Return the [X, Y] coordinate for the center point of the cell that contains the specified text.  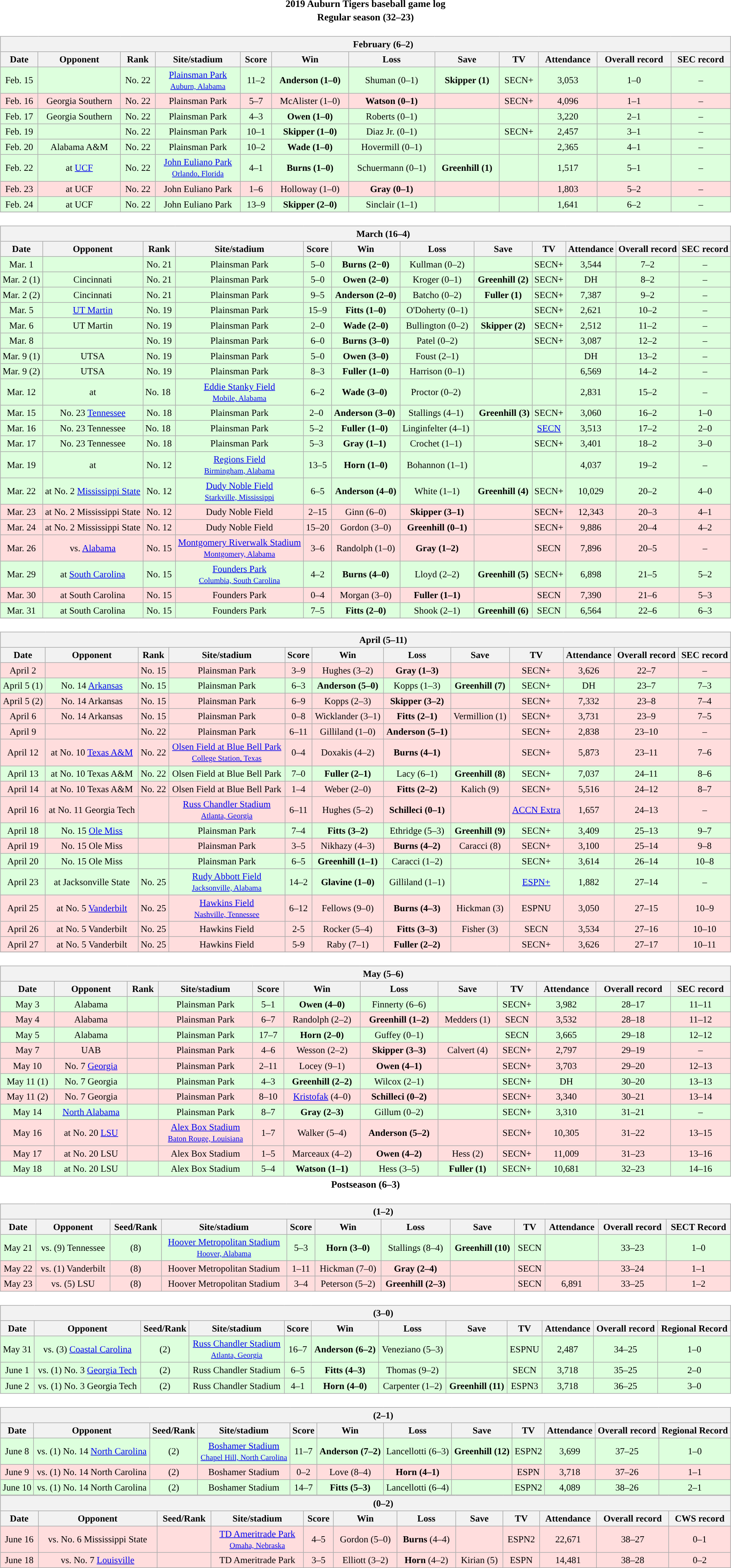
Anderson (7–2) [350, 1451]
20–4 [648, 527]
3,699 [570, 1451]
1–4 [299, 789]
Fitts (1–0) [366, 310]
Greenhill (3) [503, 413]
Gilliland (1–1) [417, 882]
Patel (0–2) [437, 341]
Mar. 15 [21, 413]
19–2 [648, 465]
31–22 [633, 1133]
Skipper (2–0) [310, 204]
Peterson (5–2) [348, 1284]
8–3 [317, 371]
Glavine (1–0) [348, 882]
8–6 [704, 773]
23–11 [647, 753]
24–11 [647, 773]
3,614 [589, 861]
Fitts (3–2) [348, 830]
0–8 [299, 716]
Feb. 24 [20, 204]
Fitts (2–1) [417, 716]
Kullman (0–2) [437, 264]
Hoover Metropolitan StadiumHoover, Alabama [224, 1248]
April 2 [23, 670]
Ginn (6–0) [366, 512]
12–13 [700, 1066]
27–16 [647, 929]
(1–2) [365, 1212]
May 21 [18, 1248]
vs. (1) Vanderbilt [73, 1268]
28–18 [633, 1020]
ESPN3 [525, 1386]
Hovermill (0–1) [392, 147]
Feb. 15 [20, 80]
Feb. 23 [20, 189]
June 2 [17, 1386]
6–7 [268, 1020]
Raby (7–1) [348, 944]
White (1–1) [437, 491]
12–2 [648, 341]
15–2 [648, 392]
Boshamer StadiumChapel Hill, North Carolina [244, 1451]
30–21 [633, 1096]
6,891 [572, 1284]
June 9 [17, 1472]
Fitts (2–2) [417, 789]
25–14 [647, 846]
June 10 [17, 1487]
3–4 [301, 1284]
Mar. 17 [21, 444]
5-9 [299, 944]
4–5 [319, 1539]
Feb. 17 [20, 117]
May 17 [28, 1153]
1,641 [568, 204]
3,087 [591, 341]
Stallings (8–4) [416, 1248]
7,387 [591, 295]
Linginfelter (4–1) [437, 428]
Hickman (3) [480, 908]
5,516 [589, 789]
7–3 [704, 686]
Wicklander (3–1) [348, 716]
3–1 [634, 132]
8–2 [648, 279]
2,838 [589, 732]
Founders ParkColumbia, South Carolina [240, 574]
7,896 [591, 548]
Gray (0–1) [392, 189]
3,544 [591, 264]
38–26 [627, 1487]
Locey (9–1) [322, 1066]
Mar. 19 [21, 465]
3,665 [566, 1035]
at No. 11 Georgia Tech [91, 810]
Burns (4–3) [417, 908]
2,457 [568, 132]
10–11 [704, 944]
Feb. 16 [20, 101]
May 14 [28, 1112]
29–20 [633, 1066]
(3–0) [365, 1313]
April 19 [23, 846]
Watson (1–1) [322, 1169]
TD Ameritrade Park [257, 1560]
Veneziano (5–3) [413, 1349]
33–24 [632, 1268]
14–16 [700, 1169]
April 18 [23, 830]
Mar. 16 [21, 428]
Mar. 23 [21, 512]
Kroger (0–1) [437, 279]
June 18 [20, 1560]
Greenhill (11) [476, 1386]
TD Ameritrade ParkOmaha, Nebraska [257, 1539]
Schilleci (0–2) [399, 1096]
12,343 [591, 512]
Greenhill (9) [480, 830]
10–9 [704, 908]
11–7 [303, 1451]
10,681 [566, 1169]
16–7 [298, 1349]
Mar. 8 [21, 341]
8–10 [268, 1096]
27–17 [647, 944]
Horn (4–0) [345, 1386]
Nikhazy (4–3) [348, 846]
Schilleci (0–1) [417, 810]
April 5 (1) [23, 686]
7–2 [648, 264]
Mar. 6 [21, 325]
14–7 [303, 1487]
35–25 [625, 1370]
Greenhill (10) [483, 1248]
Burns (4–4) [426, 1539]
31–23 [633, 1153]
Skipper (3–3) [399, 1050]
Greenhill (2–3) [416, 1284]
20–5 [648, 548]
Owen (4–2) [399, 1153]
Bullington (0–2) [437, 325]
Holloway (1–0) [310, 189]
Feb. 20 [20, 147]
23–7 [647, 686]
13–16 [700, 1153]
McAlister (1–0) [310, 101]
13–15 [700, 1133]
26–14 [647, 861]
13–5 [317, 465]
April 25 [23, 908]
Fitts (2–0) [366, 610]
6–0 [317, 341]
April 20 [23, 861]
May (5–6) [365, 974]
Wade (1–0) [310, 147]
4,096 [568, 101]
Greenhill (12) [482, 1451]
2-5 [299, 929]
Burns (3–0) [366, 341]
March (16–4) [365, 234]
0–1 [700, 1539]
11,009 [566, 1153]
13–14 [700, 1096]
Gilliland (1–0) [348, 732]
16–2 [648, 413]
Skipper (1–0) [310, 132]
Owen (2–0) [366, 279]
Doxakis (4–2) [348, 753]
22–6 [648, 610]
May 3 [28, 1005]
Anderson (5–1) [417, 732]
vs. (3) Coastal Carolina [87, 1349]
May 18 [28, 1169]
31–21 [633, 1112]
14,481 [568, 1560]
Greenhill (6) [503, 610]
21–5 [648, 574]
April 23 [23, 882]
Wade (3–0) [366, 392]
1–6 [256, 189]
Mar. 5 [21, 310]
Mar. 2 (1) [21, 279]
37–25 [627, 1451]
Morgan (3–0) [366, 595]
Horn (2–0) [322, 1035]
John Euliano ParkOrlando, Florida [198, 168]
2,831 [591, 392]
3,534 [589, 929]
Horn (4–1) [418, 1472]
April 26 [23, 929]
at Jacksonville State [91, 882]
Burns (4–2) [417, 846]
7,332 [589, 701]
25–13 [647, 830]
Diaz Jr. (0–1) [392, 132]
Greenhill (2–2) [322, 1081]
3–6 [317, 548]
Wade (2–0) [366, 325]
23–8 [647, 701]
18–2 [648, 444]
Gordon (5–0) [365, 1539]
Plainsman ParkAuburn, Alabama [198, 80]
9,886 [591, 527]
Anderson (2–0) [366, 295]
North Alabama [91, 1112]
37–26 [627, 1472]
Vermillion (1) [480, 716]
27–15 [647, 908]
Horn (4–2) [426, 1560]
Alex Box StadiumBaton Rouge, Louisiana [206, 1133]
7–6 [704, 753]
(2–1) [365, 1415]
Love (8–4) [350, 1472]
Wilcox (2–1) [399, 1081]
Calvert (4) [467, 1050]
Fisher (3) [480, 929]
10,029 [591, 491]
Rudy Abbott FieldJacksonville, Alabama [227, 882]
9–7 [704, 830]
O'Doherty (0–1) [437, 310]
7,390 [591, 595]
6–9 [299, 701]
Lancellotti (6–3) [418, 1451]
15–20 [317, 527]
vs. No. 7 Louisville [98, 1560]
Lloyd (2–2) [437, 574]
3,100 [589, 846]
Dudy Noble FieldStarkville, Mississippi [240, 491]
Hess (2) [467, 1153]
Fuller (2–1) [348, 773]
Marceaux (4–2) [322, 1153]
1,517 [568, 168]
Burns (4–1) [417, 753]
1,882 [589, 882]
Anderson (1–0) [310, 80]
6,898 [591, 574]
Greenhill (4) [503, 491]
Anderson (6–2) [345, 1349]
May 23 [18, 1284]
Gray (1–1) [366, 444]
Mar. 26 [21, 548]
UAB [91, 1050]
Anderson (4–0) [366, 491]
Skipper (2) [503, 325]
Thomas (9–2) [413, 1370]
2,512 [591, 325]
Wesson (2–2) [322, 1050]
vs. No. 6 Mississippi State [98, 1539]
1–7 [268, 1133]
Fuller (2–2) [417, 944]
Gray (2–3) [322, 1112]
ACCN Extra [536, 810]
Greenhill (1–2) [399, 1020]
Guffey (0–1) [399, 1035]
Fitts (3–3) [417, 929]
1–2 [698, 1284]
April (5–11) [365, 640]
Feb. 19 [20, 132]
Horn (3–0) [348, 1248]
May 11 (2) [28, 1096]
7–0 [299, 773]
29–18 [633, 1035]
29–19 [633, 1050]
38–28 [633, 1560]
May 11 (1) [28, 1081]
Kopps (2–3) [348, 701]
Greenhill (0–1) [437, 527]
Carpenter (1–2) [413, 1386]
Owen (3–0) [366, 356]
Watson (0–1) [392, 101]
Anderson (3–0) [366, 413]
Rocker (5–4) [348, 929]
24–12 [647, 789]
Anderson (5–0) [348, 686]
Mar. 31 [21, 610]
Hughes (3–2) [348, 670]
2,365 [568, 147]
33–23 [632, 1248]
Regions FieldBirmingham, Alabama [240, 465]
Burns (2−0) [366, 264]
10–8 [704, 861]
Stallings (4–1) [437, 413]
Anderson (5–2) [399, 1133]
30–20 [633, 1081]
3,340 [566, 1096]
Lancellotti (6–4) [418, 1487]
3,703 [566, 1066]
2–11 [268, 1066]
34–25 [625, 1349]
Kalich (9) [480, 789]
38–27 [633, 1539]
3,731 [589, 716]
Fellows (9–0) [348, 908]
Batcho (0–2) [437, 295]
Kristofak (4–0) [322, 1096]
2,797 [566, 1050]
vs. Alabama [93, 548]
2–15 [317, 512]
27–14 [647, 882]
9–2 [648, 295]
February (6–2) [365, 44]
Mar. 30 [21, 595]
vs. (9) Tennessee [73, 1248]
20–2 [648, 491]
Owen (4–1) [399, 1066]
17–2 [648, 428]
3,060 [591, 413]
Bohannon (1–1) [437, 465]
Skipper (1) [467, 80]
7,037 [589, 773]
Gray (2–4) [416, 1268]
22–7 [647, 670]
4–0 [705, 491]
Greenhill (1) [467, 168]
10–10 [704, 929]
3,050 [589, 908]
Hickman (7–0) [348, 1268]
10–1 [256, 132]
Kirian (5) [479, 1560]
Montgomery Riverwalk StadiumMontgomery, Alabama [240, 548]
Lacy (6–1) [417, 773]
April 27 [23, 944]
Owen (4–0) [322, 1005]
May 31 [17, 1349]
Horn (1–0) [366, 465]
June 8 [17, 1451]
33–25 [632, 1284]
3–9 [299, 670]
April 14 [23, 789]
Caracci (8) [480, 846]
Schuermann (0–1) [392, 168]
Elliott (3–2) [365, 1560]
Fitts (5–3) [350, 1487]
Medders (1) [467, 1020]
Fuller (1–1) [437, 595]
4,037 [591, 465]
(0–2) [365, 1503]
4,089 [570, 1487]
Alabama A&M [79, 147]
Mar. 22 [21, 491]
21–6 [648, 595]
Randolph (1–0) [366, 548]
1,657 [589, 810]
9–8 [704, 846]
June 1 [17, 1370]
Mar. 1 [21, 264]
Greenhill (7) [480, 686]
2,487 [568, 1349]
May 10 [28, 1066]
Hawkins FieldNashville, Tennessee [227, 908]
Walker (5–4) [322, 1133]
Olsen Field at Blue Bell ParkCollege Station, Texas [227, 753]
6,569 [591, 371]
Foust (2–1) [437, 356]
Fitts (4–3) [345, 1370]
Weber (2–0) [348, 789]
3,532 [566, 1020]
3,310 [566, 1112]
May 5 [28, 1035]
Kopps (1–3) [417, 686]
Sinclair (1–1) [392, 204]
vs. (5) LSU [73, 1284]
April 5 (2) [23, 701]
3,513 [591, 428]
Caracci (1–2) [417, 861]
Proctor (0–2) [437, 392]
11–12 [700, 1020]
May 22 [18, 1268]
22,671 [568, 1539]
9–5 [317, 295]
Harrison (0–1) [437, 371]
Burns (1–0) [310, 168]
Greenhill (5) [503, 574]
5–4 [268, 1169]
3,409 [589, 830]
Mar. 9 (2) [21, 371]
May 16 [28, 1133]
Mar. 12 [21, 392]
Greenhill (8) [480, 773]
April 13 [23, 773]
23–10 [647, 732]
Mar. 24 [21, 527]
13–13 [700, 1081]
Burns (4–0) [366, 574]
Roberts (0–1) [392, 117]
15–9 [317, 310]
Randolph (2–2) [322, 1020]
13–2 [648, 356]
Finnerty (6–6) [399, 1005]
3,053 [568, 80]
Feb. 22 [20, 168]
6–12 [299, 908]
Shook (2–1) [437, 610]
April 9 [23, 732]
Gray (1–3) [417, 670]
23–9 [647, 716]
Shuman (0–1) [392, 80]
Crochet (1–1) [437, 444]
Skipper (3–2) [417, 701]
Mar. 2 (2) [21, 295]
5,873 [589, 753]
April 16 [23, 810]
CWS record [700, 1519]
Gray (1–2) [437, 548]
32–23 [633, 1169]
3,220 [568, 117]
2,621 [591, 310]
12–12 [700, 1035]
April 6 [23, 716]
Mar. 9 (1) [21, 356]
Ethridge (5–3) [417, 830]
24–13 [647, 810]
May 7 [28, 1050]
1–11 [301, 1268]
Hughes (5–2) [348, 810]
SECT Record [698, 1227]
3,401 [591, 444]
Skipper (3–1) [437, 512]
20–3 [648, 512]
1–5 [268, 1153]
Mar. 29 [21, 574]
1,803 [568, 189]
June 16 [20, 1539]
28–17 [633, 1005]
May 4 [28, 1020]
Greenhill (1–1) [348, 861]
Gillum (0–2) [399, 1112]
Gordon (3–0) [366, 527]
4–6 [268, 1050]
Owen (1–0) [310, 117]
5–7 [256, 101]
6,564 [591, 610]
Hess (3–5) [399, 1169]
13–9 [256, 204]
April 12 [23, 753]
10,305 [566, 1133]
11–11 [700, 1005]
3,982 [566, 1005]
Eddie Stanky FieldMobile, Alabama [240, 392]
Greenhill (2) [503, 279]
ESPN+ [536, 882]
36–25 [625, 1386]
17–7 [268, 1035]
